Locate the cell with the specified text and output its (X, Y) center coordinate. 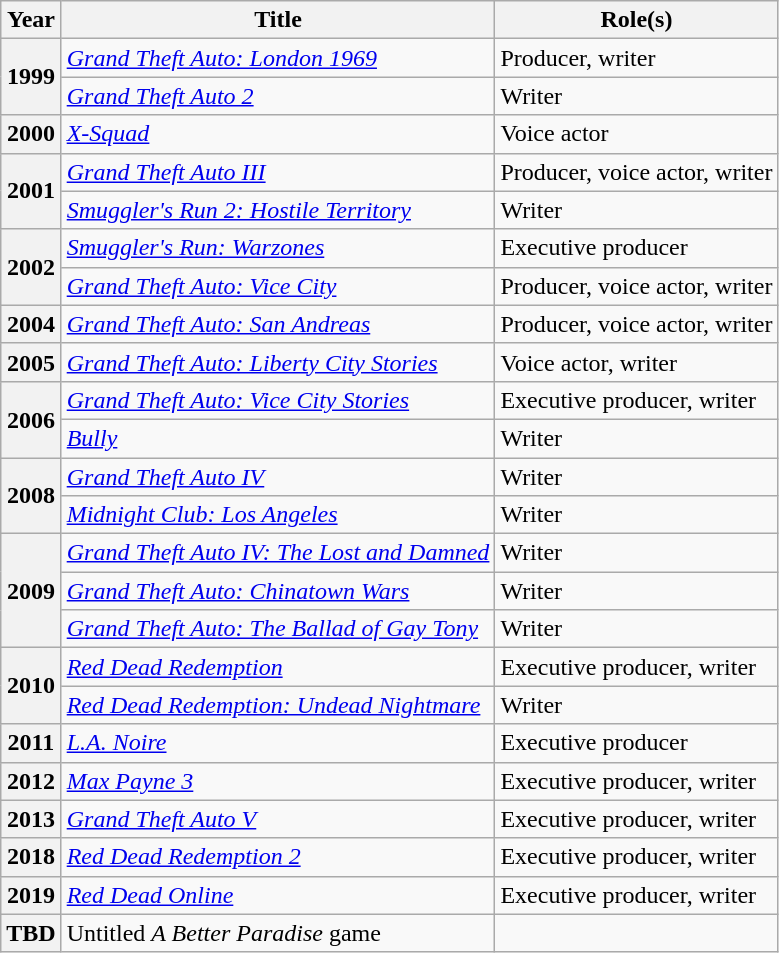
X-Squad (278, 134)
2012 (31, 781)
Midnight Club: Los Angeles (278, 515)
Max Payne 3 (278, 781)
Red Dead Redemption (278, 667)
TBD (31, 933)
Red Dead Redemption 2 (278, 857)
Grand Theft Auto: Chinatown Wars (278, 591)
Bully (278, 438)
2011 (31, 743)
2009 (31, 591)
Grand Theft Auto: Liberty City Stories (278, 362)
Grand Theft Auto V (278, 819)
Grand Theft Auto: Vice City Stories (278, 400)
Grand Theft Auto IV (278, 477)
Red Dead Online (278, 895)
2001 (31, 191)
2000 (31, 134)
2008 (31, 496)
1999 (31, 77)
2005 (31, 362)
Red Dead Redemption: Undead Nightmare (278, 705)
L.A. Noire (278, 743)
2018 (31, 857)
Grand Theft Auto: The Ballad of Gay Tony (278, 629)
2004 (31, 324)
Voice actor, writer (636, 362)
Title (278, 20)
Grand Theft Auto: Vice City (278, 286)
Grand Theft Auto IV: The Lost and Damned (278, 553)
Grand Theft Auto: San Andreas (278, 324)
Grand Theft Auto III (278, 172)
2010 (31, 686)
Grand Theft Auto: London 1969 (278, 58)
Producer, writer (636, 58)
Untitled A Better Paradise game (278, 933)
2019 (31, 895)
2006 (31, 419)
2013 (31, 819)
2002 (31, 267)
Year (31, 20)
Grand Theft Auto 2 (278, 96)
Role(s) (636, 20)
Smuggler's Run 2: Hostile Territory (278, 210)
Voice actor (636, 134)
Smuggler's Run: Warzones (278, 248)
